Scan for the cell matching the given text and deliver its [x, y] coordinate at center. 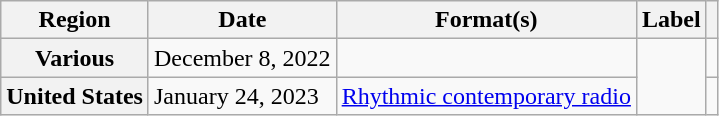
Region [75, 20]
Rhythmic contemporary radio [486, 96]
Format(s) [486, 20]
Date [242, 20]
December 8, 2022 [242, 58]
Various [75, 58]
Label [671, 20]
January 24, 2023 [242, 96]
United States [75, 96]
